Output the [X, Y] coordinate of the center of the cell containing the given text.  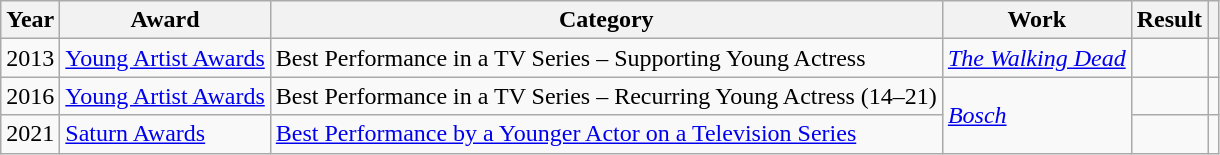
Category [606, 20]
Saturn Awards [165, 134]
Award [165, 20]
Best Performance in a TV Series – Supporting Young Actress [606, 58]
Best Performance in a TV Series – Recurring Young Actress (14–21) [606, 96]
2021 [30, 134]
The Walking Dead [1036, 58]
2016 [30, 96]
Work [1036, 20]
Bosch [1036, 115]
Best Performance by a Younger Actor on a Television Series [606, 134]
Result [1169, 20]
2013 [30, 58]
Year [30, 20]
